Determine the (X, Y) coordinate at the center of the cell enclosing the given text.  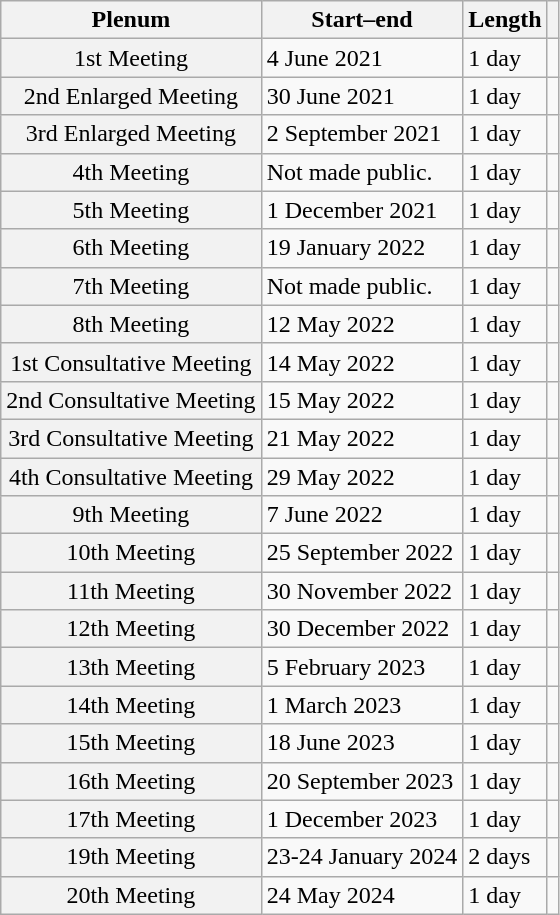
21 May 2022 (362, 438)
4th Meeting (131, 172)
Start–end (362, 20)
19 January 2022 (362, 248)
3rd Consultative Meeting (131, 438)
30 June 2021 (362, 96)
30 November 2022 (362, 591)
7th Meeting (131, 286)
11th Meeting (131, 591)
1 March 2023 (362, 705)
19th Meeting (131, 857)
29 May 2022 (362, 477)
15 May 2022 (362, 400)
12 May 2022 (362, 324)
2nd Enlarged Meeting (131, 96)
5 February 2023 (362, 667)
3rd Enlarged Meeting (131, 134)
14 May 2022 (362, 362)
6th Meeting (131, 248)
9th Meeting (131, 515)
1 December 2023 (362, 819)
1st Meeting (131, 58)
30 December 2022 (362, 629)
25 September 2022 (362, 553)
13th Meeting (131, 667)
2 days (505, 857)
20 September 2023 (362, 781)
15th Meeting (131, 743)
16th Meeting (131, 781)
5th Meeting (131, 210)
7 June 2022 (362, 515)
17th Meeting (131, 819)
20th Meeting (131, 895)
2 September 2021 (362, 134)
23-24 January 2024 (362, 857)
18 June 2023 (362, 743)
8th Meeting (131, 324)
4th Consultative Meeting (131, 477)
12th Meeting (131, 629)
4 June 2021 (362, 58)
14th Meeting (131, 705)
Plenum (131, 20)
Length (505, 20)
10th Meeting (131, 553)
1 December 2021 (362, 210)
1st Consultative Meeting (131, 362)
2nd Consultative Meeting (131, 400)
24 May 2024 (362, 895)
